Return [x, y] of the center of cell containing provided text 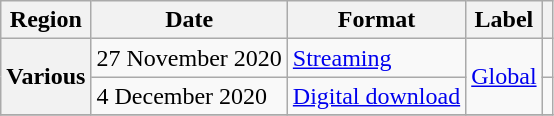
Format [376, 20]
Date [189, 20]
Various [46, 77]
Digital download [376, 96]
Label [504, 20]
4 December 2020 [189, 96]
Global [504, 77]
Region [46, 20]
Streaming [376, 58]
27 November 2020 [189, 58]
